Return (X, Y) of the center of cell containing provided text 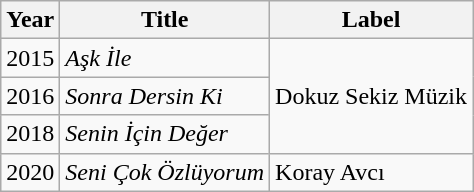
Koray Avcı (372, 172)
2015 (30, 58)
Aşk İle (165, 58)
Dokuz Sekiz Müzik (372, 96)
Sonra Dersin Ki (165, 96)
Year (30, 20)
2020 (30, 172)
2016 (30, 96)
2018 (30, 134)
Seni Çok Özlüyorum (165, 172)
Title (165, 20)
Label (372, 20)
Senin İçin Değer (165, 134)
